For the text-containing cell, return its midpoint in [X, Y] coordinate format. 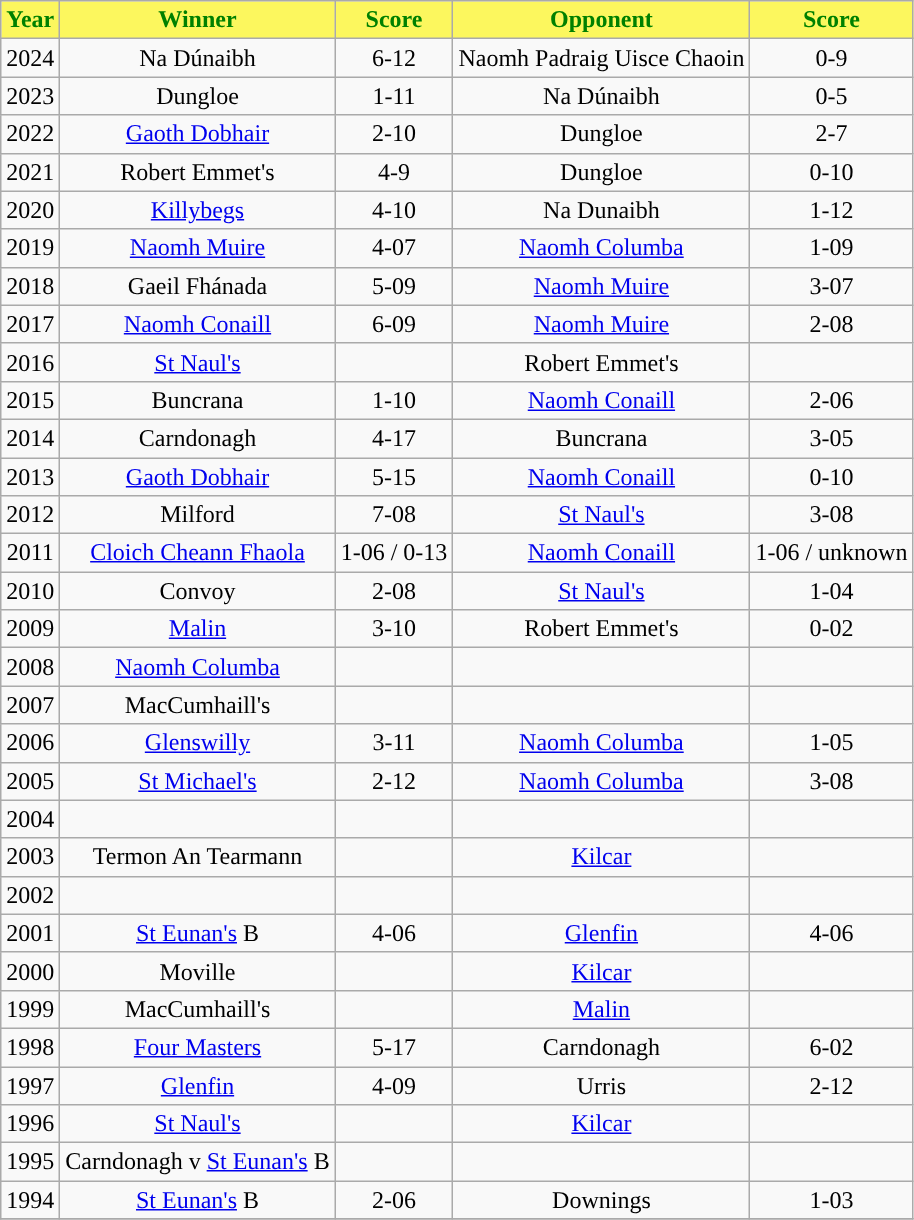
2003 [30, 857]
Glenswilly [198, 743]
Killybegs [198, 210]
2001 [30, 933]
0-9 [832, 58]
1-04 [832, 591]
2006 [30, 743]
2013 [30, 477]
2015 [30, 400]
1-05 [832, 743]
5-09 [394, 286]
Four Masters [198, 1047]
2012 [30, 515]
1-06 / unknown [832, 553]
2-10 [394, 134]
2019 [30, 248]
1-03 [832, 1200]
1-11 [394, 96]
Year [30, 20]
2018 [30, 286]
Convoy [198, 591]
4-09 [394, 1085]
Na Dunaibh [602, 210]
2014 [30, 438]
3-10 [394, 629]
2010 [30, 591]
1-09 [832, 248]
4-10 [394, 210]
2008 [30, 667]
Cloich Cheann Fhaola [198, 553]
2024 [30, 58]
3-05 [832, 438]
5-15 [394, 477]
Carndonagh v St Eunan's B [198, 1162]
2004 [30, 819]
Downings [602, 1200]
Gaeil Fhánada [198, 286]
2009 [30, 629]
Termon An Tearmann [198, 857]
2022 [30, 134]
Winner [198, 20]
1-06 / 0-13 [394, 553]
2011 [30, 553]
2020 [30, 210]
Moville [198, 971]
1996 [30, 1124]
Urris [602, 1085]
4-9 [394, 172]
0-02 [832, 629]
2000 [30, 971]
6-02 [832, 1047]
2005 [30, 781]
0-5 [832, 96]
3-11 [394, 743]
2-7 [832, 134]
2016 [30, 362]
6-09 [394, 324]
2002 [30, 895]
1-12 [832, 210]
1-10 [394, 400]
1999 [30, 1009]
4-07 [394, 248]
2021 [30, 172]
Milford [198, 515]
1997 [30, 1085]
Opponent [602, 20]
6-12 [394, 58]
1995 [30, 1162]
3-07 [832, 286]
4-17 [394, 438]
7-08 [394, 515]
5-17 [394, 1047]
2017 [30, 324]
Naomh Padraig Uisce Chaoin [602, 58]
1994 [30, 1200]
2007 [30, 705]
1998 [30, 1047]
2023 [30, 96]
St Michael's [198, 781]
